Provide the (X, Y) coordinate of the cell's center where the given text is located.  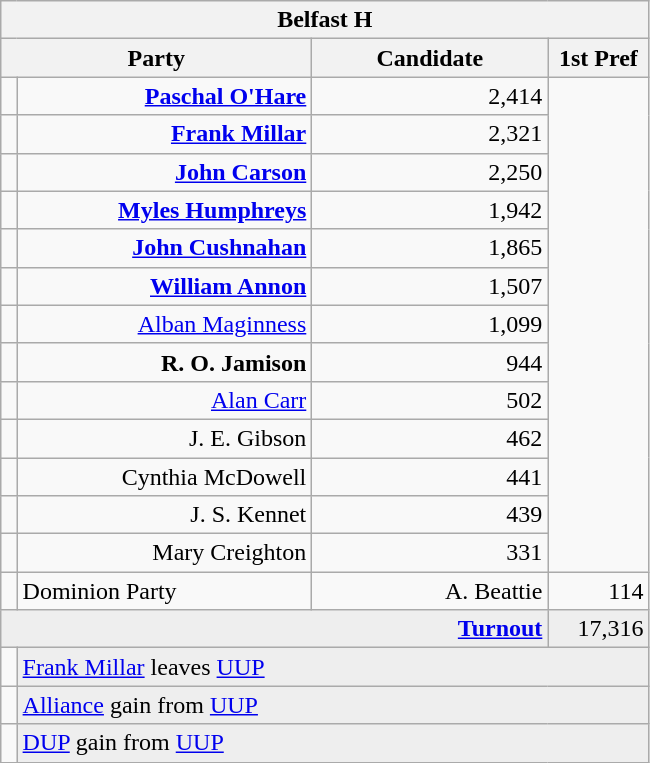
114 (598, 591)
Myles Humphreys (164, 210)
Dominion Party (164, 591)
R. O. Jamison (164, 362)
2,321 (430, 134)
Mary Creighton (164, 553)
A. Beattie (430, 591)
2,250 (430, 172)
Party (156, 58)
Frank Millar leaves UUP (333, 667)
Paschal O'Hare (164, 96)
2,414 (430, 96)
439 (430, 515)
Turnout (274, 629)
Frank Millar (164, 134)
DUP gain from UUP (333, 743)
J. E. Gibson (164, 438)
Candidate (430, 58)
Alan Carr (164, 400)
1,942 (430, 210)
462 (430, 438)
502 (430, 400)
William Annon (164, 286)
1st Pref (598, 58)
441 (430, 477)
Alban Maginness (164, 324)
John Cushnahan (164, 248)
J. S. Kennet (164, 515)
Cynthia McDowell (164, 477)
John Carson (164, 172)
1,099 (430, 324)
331 (430, 553)
944 (430, 362)
Belfast H (325, 20)
17,316 (598, 629)
1,865 (430, 248)
1,507 (430, 286)
Alliance gain from UUP (333, 705)
